Return [x, y] of the center of cell containing provided text 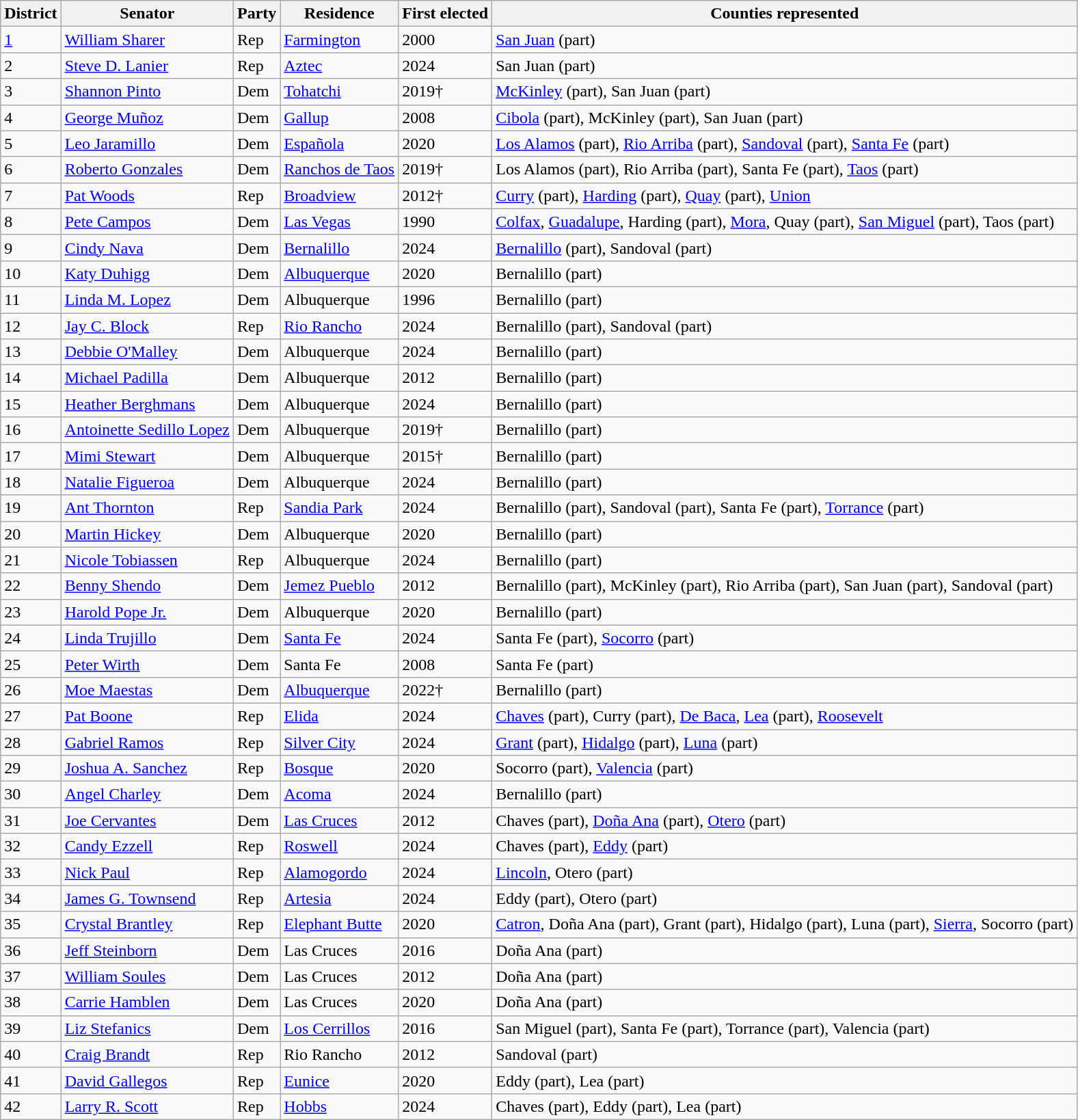
42 [31, 1106]
Counties represented [785, 14]
17 [31, 456]
Liz Stefanics [147, 1028]
Lincoln, Otero (part) [785, 872]
1990 [446, 222]
Santa Fe (part) [785, 664]
Silver City [339, 742]
Grant (part), Hidalgo (part), Luna (part) [785, 742]
34 [31, 898]
George Muñoz [147, 118]
District [31, 14]
San Miguel (part), Santa Fe (part), Torrance (part), Valencia (part) [785, 1028]
12 [31, 326]
Mimi Stewart [147, 456]
Cindy Nava [147, 248]
5 [31, 144]
Chaves (part), Eddy (part) [785, 846]
37 [31, 976]
24 [31, 638]
Pat Woods [147, 196]
Aztec [339, 66]
Artesia [339, 898]
20 [31, 534]
28 [31, 742]
Sandia Park [339, 508]
Ranchos de Taos [339, 170]
Craig Brandt [147, 1054]
25 [31, 664]
Heather Berghmans [147, 404]
10 [31, 274]
2012† [446, 196]
Jay C. Block [147, 326]
27 [31, 716]
Socorro (part), Valencia (part) [785, 769]
21 [31, 560]
Joe Cervantes [147, 821]
Harold Pope Jr. [147, 612]
3 [31, 92]
Santa Fe (part), Socorro (part) [785, 638]
Colfax, Guadalupe, Harding (part), Mora, Quay (part), San Miguel (part), Taos (part) [785, 222]
McKinley (part), San Juan (part) [785, 92]
Chaves (part), Doña Ana (part), Otero (part) [785, 821]
Moe Maestas [147, 690]
18 [31, 482]
23 [31, 612]
Elida [339, 716]
31 [31, 821]
2000 [446, 40]
Elephant Butte [339, 924]
Crystal Brantley [147, 924]
39 [31, 1028]
Angel Charley [147, 795]
8 [31, 222]
Debbie O'Malley [147, 352]
Joshua A. Sanchez [147, 769]
Acoma [339, 795]
Residence [339, 14]
9 [31, 248]
Sandoval (part) [785, 1054]
Bernalillo (part), Sandoval (part), Santa Fe (part), Torrance (part) [785, 508]
1 [31, 40]
2015† [446, 456]
Las Vegas [339, 222]
Farmington [339, 40]
Roberto Gonzales [147, 170]
35 [31, 924]
Bernalillo [339, 248]
Eddy (part), Otero (part) [785, 898]
Nicole Tobiassen [147, 560]
Cibola (part), McKinley (part), San Juan (part) [785, 118]
33 [31, 872]
Roswell [339, 846]
James G. Townsend [147, 898]
1996 [446, 299]
Nick Paul [147, 872]
Tohatchi [339, 92]
Jemez Pueblo [339, 586]
38 [31, 1002]
Leo Jaramillo [147, 144]
11 [31, 299]
Los Cerrillos [339, 1028]
Gabriel Ramos [147, 742]
Michael Padilla [147, 378]
32 [31, 846]
36 [31, 950]
Broadview [339, 196]
13 [31, 352]
Carrie Hamblen [147, 1002]
26 [31, 690]
Pete Campos [147, 222]
2 [31, 66]
Chaves (part), Eddy (part), Lea (part) [785, 1106]
4 [31, 118]
Ant Thornton [147, 508]
Larry R. Scott [147, 1106]
Eddy (part), Lea (part) [785, 1080]
29 [31, 769]
16 [31, 430]
Española [339, 144]
Bernalillo (part), McKinley (part), Rio Arriba (part), San Juan (part), Sandoval (part) [785, 586]
Party [256, 14]
Benny Shendo [147, 586]
22 [31, 586]
Candy Ezzell [147, 846]
Linda M. Lopez [147, 299]
William Soules [147, 976]
Hobbs [339, 1106]
David Gallegos [147, 1080]
30 [31, 795]
Steve D. Lanier [147, 66]
19 [31, 508]
15 [31, 404]
Linda Trujillo [147, 638]
Curry (part), Harding (part), Quay (part), Union [785, 196]
Jeff Steinborn [147, 950]
Senator [147, 14]
7 [31, 196]
40 [31, 1054]
Pat Boone [147, 716]
Shannon Pinto [147, 92]
Gallup [339, 118]
Antoinette Sedillo Lopez [147, 430]
Martin Hickey [147, 534]
Alamogordo [339, 872]
Katy Duhigg [147, 274]
Los Alamos (part), Rio Arriba (part), Sandoval (part), Santa Fe (part) [785, 144]
Peter Wirth [147, 664]
14 [31, 378]
2022† [446, 690]
William Sharer [147, 40]
6 [31, 170]
Catron, Doña Ana (part), Grant (part), Hidalgo (part), Luna (part), Sierra, Socorro (part) [785, 924]
Los Alamos (part), Rio Arriba (part), Santa Fe (part), Taos (part) [785, 170]
41 [31, 1080]
Chaves (part), Curry (part), De Baca, Lea (part), Roosevelt [785, 716]
Natalie Figueroa [147, 482]
Bosque [339, 769]
First elected [446, 14]
Eunice [339, 1080]
